Pinpoint the cell where the given text exists, returning its (X, Y) midpoint coordinate. 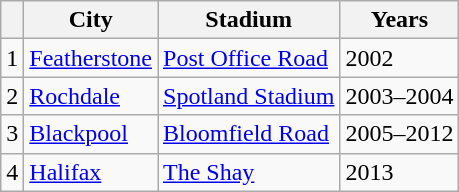
Years (400, 20)
Post Office Road (249, 58)
2005–2012 (400, 134)
Stadium (249, 20)
Rochdale (91, 96)
The Shay (249, 172)
3 (12, 134)
Halifax (91, 172)
2002 (400, 58)
4 (12, 172)
Blackpool (91, 134)
City (91, 20)
Spotland Stadium (249, 96)
Bloomfield Road (249, 134)
2003–2004 (400, 96)
2 (12, 96)
Featherstone (91, 58)
1 (12, 58)
2013 (400, 172)
